Return the (X, Y) coordinate for the center point of the cell that contains the specified text.  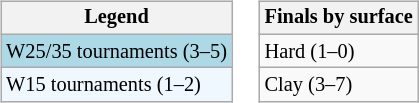
Hard (1–0) (339, 51)
Clay (3–7) (339, 85)
Finals by surface (339, 18)
W15 tournaments (1–2) (116, 85)
Legend (116, 18)
W25/35 tournaments (3–5) (116, 51)
